Extract the (x, y) coordinate from the center of the cell holding the provided text.  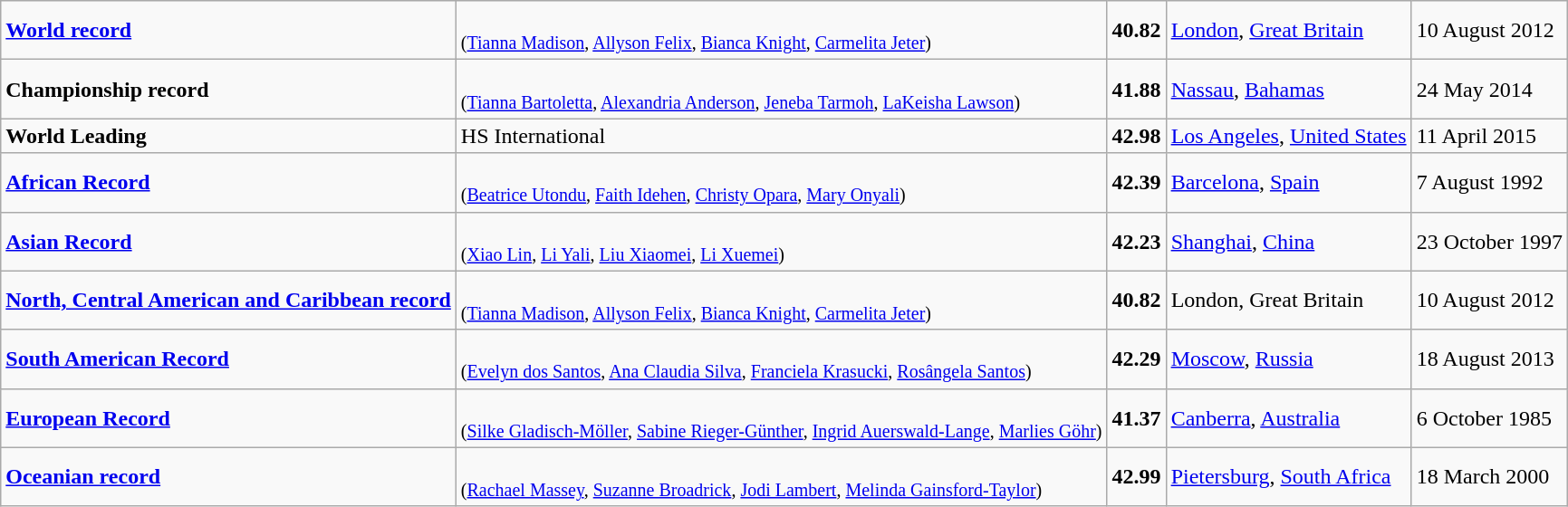
(Beatrice Utondu, Faith Idehen, Christy Opara, Mary Onyali) (781, 183)
(Evelyn dos Santos, Ana Claudia Silva, Franciela Krasucki, Rosângela Santos) (781, 359)
42.99 (1136, 476)
Barcelona, Spain (1288, 183)
18 August 2013 (1489, 359)
24 May 2014 (1489, 89)
Nassau, Bahamas (1288, 89)
23 October 1997 (1489, 241)
18 March 2000 (1489, 476)
(Tianna Bartoletta, Alexandria Anderson, Jeneba Tarmoh, LaKeisha Lawson) (781, 89)
Moscow, Russia (1288, 359)
11 April 2015 (1489, 136)
41.37 (1136, 418)
Los Angeles, United States (1288, 136)
6 October 1985 (1489, 418)
HS International (781, 136)
42.29 (1136, 359)
Asian Record (228, 241)
42.98 (1136, 136)
42.23 (1136, 241)
Championship record (228, 89)
World Leading (228, 136)
Pietersburg, South Africa (1288, 476)
European Record (228, 418)
African Record (228, 183)
(Rachael Massey, Suzanne Broadrick, Jodi Lambert, Melinda Gainsford-Taylor) (781, 476)
Shanghai, China (1288, 241)
41.88 (1136, 89)
7 August 1992 (1489, 183)
Oceanian record (228, 476)
World record (228, 31)
(Silke Gladisch-Möller, Sabine Rieger-Günther, Ingrid Auerswald-Lange, Marlies Göhr) (781, 418)
(Xiao Lin, Li Yali, Liu Xiaomei, Li Xuemei) (781, 241)
42.39 (1136, 183)
South American Record (228, 359)
North, Central American and Caribbean record (228, 301)
Canberra, Australia (1288, 418)
